Return the (x, y) coordinate for the center point of the cell that contains the specified text.  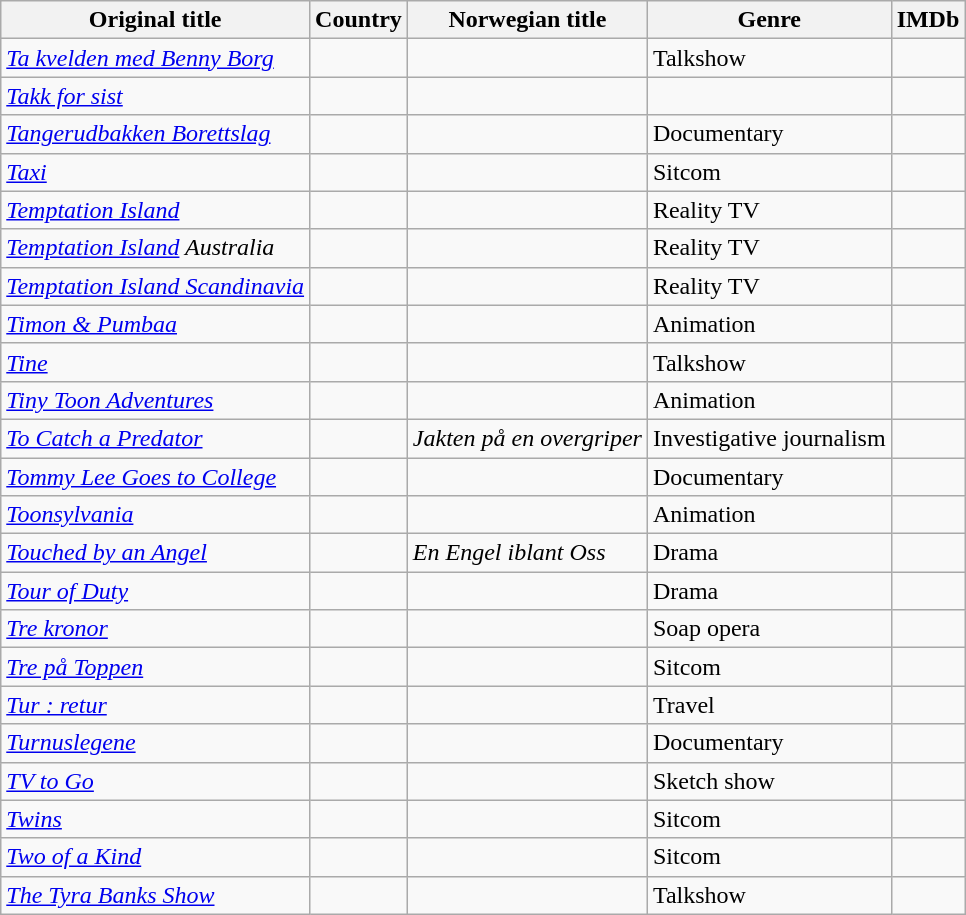
Toonsylvania (156, 515)
Norwegian title (527, 20)
Tre kronor (156, 629)
Ta kvelden med Benny Borg (156, 58)
Temptation Island Australia (156, 248)
Two of a Kind (156, 857)
IMDb (928, 20)
The Tyra Banks Show (156, 895)
En Engel iblant Oss (527, 553)
Jakten på en overgriper (527, 438)
Turnuslegene (156, 743)
Timon & Pumbaa (156, 324)
Tre på Toppen (156, 667)
Temptation Island (156, 210)
Tiny Toon Adventures (156, 400)
Original title (156, 20)
Tommy Lee Goes to College (156, 477)
Tour of Duty (156, 591)
TV to Go (156, 781)
Soap opera (769, 629)
Investigative journalism (769, 438)
To Catch a Predator (156, 438)
Tangerudbakken Borettslag (156, 134)
Tine (156, 362)
Genre (769, 20)
Takk for sist (156, 96)
Twins (156, 819)
Sketch show (769, 781)
Travel (769, 705)
Country (359, 20)
Temptation Island Scandinavia (156, 286)
Touched by an Angel (156, 553)
Taxi (156, 172)
Tur : retur (156, 705)
